Identify which cell holds the provided text, then report its [X, Y] central coordinate. 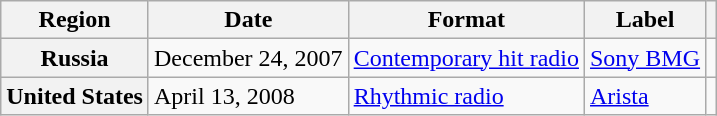
Region [75, 20]
Arista [644, 96]
Contemporary hit radio [466, 58]
Format [466, 20]
December 24, 2007 [248, 58]
United States [75, 96]
Date [248, 20]
April 13, 2008 [248, 96]
Sony BMG [644, 58]
Russia [75, 58]
Rhythmic radio [466, 96]
Label [644, 20]
